Extract the (x, y) coordinate from the center of the cell holding the provided text.  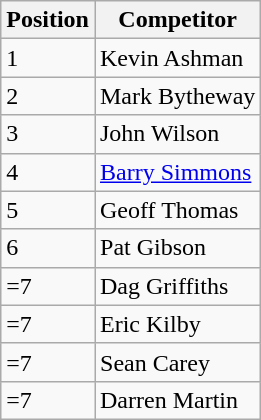
Geoff Thomas (177, 210)
Pat Gibson (177, 248)
2 (48, 96)
4 (48, 172)
Sean Carey (177, 362)
John Wilson (177, 134)
Kevin Ashman (177, 58)
Dag Griffiths (177, 286)
1 (48, 58)
Darren Martin (177, 400)
Mark Bytheway (177, 96)
Competitor (177, 20)
Barry Simmons (177, 172)
3 (48, 134)
Eric Kilby (177, 324)
Position (48, 20)
6 (48, 248)
5 (48, 210)
